From the cell containing the given text, extract its center point as [x, y] coordinate. 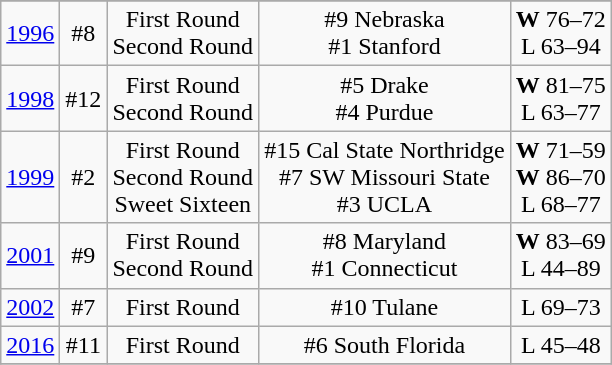
#12 [84, 98]
#8 Maryland#1 Connecticut [385, 256]
2002 [30, 307]
1999 [30, 177]
2001 [30, 256]
#9 Nebraska#1 Stanford [385, 34]
#15 Cal State Northridge#7 SW Missouri State#3 UCLA [385, 177]
2016 [30, 345]
L 45–48 [560, 345]
W 76–72L 63–94 [560, 34]
#6 South Florida [385, 345]
First RoundSecond RoundSweet Sixteen [183, 177]
1996 [30, 34]
#8 [84, 34]
#10 Tulane [385, 307]
L 69–73 [560, 307]
1998 [30, 98]
W 71–59W 86–70L 68–77 [560, 177]
#5 Drake#4 Purdue [385, 98]
#2 [84, 177]
#7 [84, 307]
#11 [84, 345]
W 83–69L 44–89 [560, 256]
W 81–75L 63–77 [560, 98]
#9 [84, 256]
